Determine the (X, Y) coordinate at the center of the cell enclosing the given text.  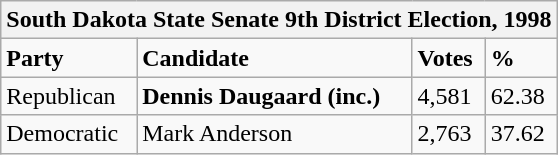
Party (69, 58)
Votes (448, 58)
62.38 (521, 96)
4,581 (448, 96)
Dennis Daugaard (inc.) (274, 96)
Republican (69, 96)
Mark Anderson (274, 134)
2,763 (448, 134)
% (521, 58)
Democratic (69, 134)
South Dakota State Senate 9th District Election, 1998 (279, 20)
37.62 (521, 134)
Candidate (274, 58)
